Search for the cell housing the specified text and yield its [x, y] center coordinate. 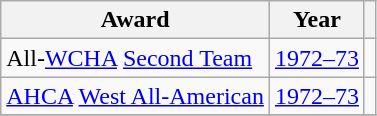
All-WCHA Second Team [136, 58]
Year [316, 20]
AHCA West All-American [136, 96]
Award [136, 20]
